Determine the (x, y) coordinate at the center of the cell enclosing the given text.  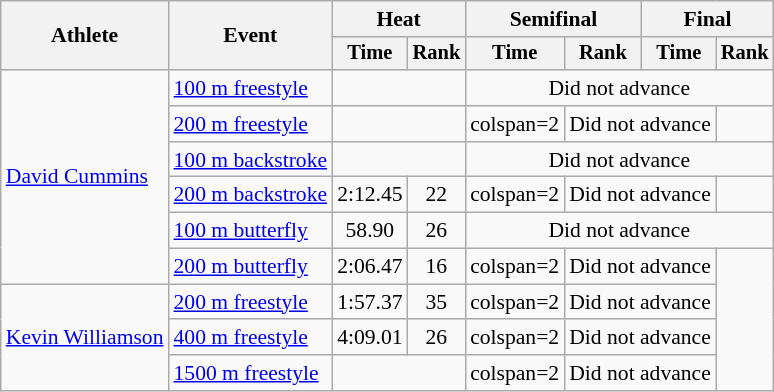
Semifinal (554, 19)
2:12.45 (370, 195)
Kevin Williamson (85, 338)
100 m freestyle (250, 88)
200 m butterfly (250, 267)
Event (250, 36)
4:09.01 (370, 338)
35 (437, 302)
Final (708, 19)
1500 m freestyle (250, 373)
Athlete (85, 36)
2:06.47 (370, 267)
22 (437, 195)
Heat (398, 19)
100 m butterfly (250, 231)
David Cummins (85, 177)
1:57.37 (370, 302)
100 m backstroke (250, 160)
16 (437, 267)
200 m backstroke (250, 195)
58.90 (370, 231)
400 m freestyle (250, 338)
